Identify which cell holds the provided text, then report its (x, y) central coordinate. 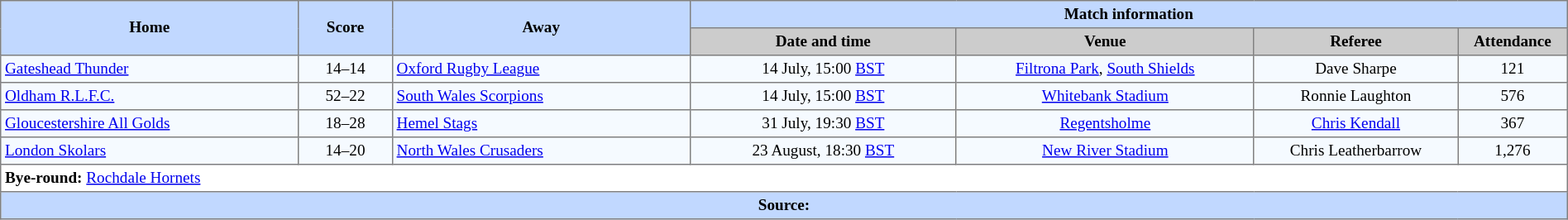
576 (1513, 96)
Source: (784, 205)
121 (1513, 69)
Hemel Stags (541, 124)
Gateshead Thunder (150, 69)
Oxford Rugby League (541, 69)
Date and time (823, 41)
Bye-round: Rochdale Hornets (784, 179)
Attendance (1513, 41)
Filtrona Park, South Shields (1105, 69)
52–22 (346, 96)
Match information (1128, 15)
14–20 (346, 151)
Score (346, 28)
Whitebank Stadium (1105, 96)
Chris Kendall (1355, 124)
Venue (1105, 41)
North Wales Crusaders (541, 151)
367 (1513, 124)
South Wales Scorpions (541, 96)
1,276 (1513, 151)
23 August, 18:30 BST (823, 151)
London Skolars (150, 151)
Chris Leatherbarrow (1355, 151)
New River Stadium (1105, 151)
Away (541, 28)
Dave Sharpe (1355, 69)
Regentsholme (1105, 124)
Gloucestershire All Golds (150, 124)
14–14 (346, 69)
Ronnie Laughton (1355, 96)
31 July, 19:30 BST (823, 124)
18–28 (346, 124)
Oldham R.L.F.C. (150, 96)
Referee (1355, 41)
Home (150, 28)
